Extract the [X, Y] coordinate from the center of the cell holding the provided text.  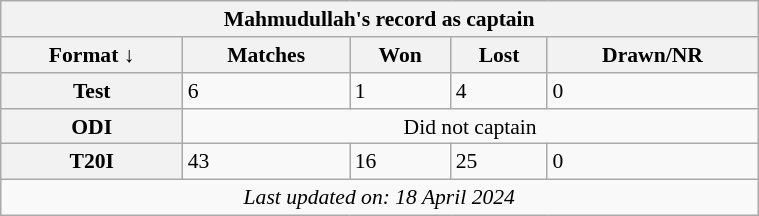
Lost [500, 55]
Format ↓ [92, 55]
T20I [92, 162]
Did not captain [470, 126]
6 [266, 91]
Won [400, 55]
25 [500, 162]
Drawn/NR [652, 55]
Test [92, 91]
1 [400, 91]
Last updated on: 18 April 2024 [380, 197]
43 [266, 162]
Matches [266, 55]
4 [500, 91]
16 [400, 162]
ODI [92, 126]
Mahmudullah's record as captain [380, 19]
